Pinpoint the cell where the given text exists, returning its [X, Y] midpoint coordinate. 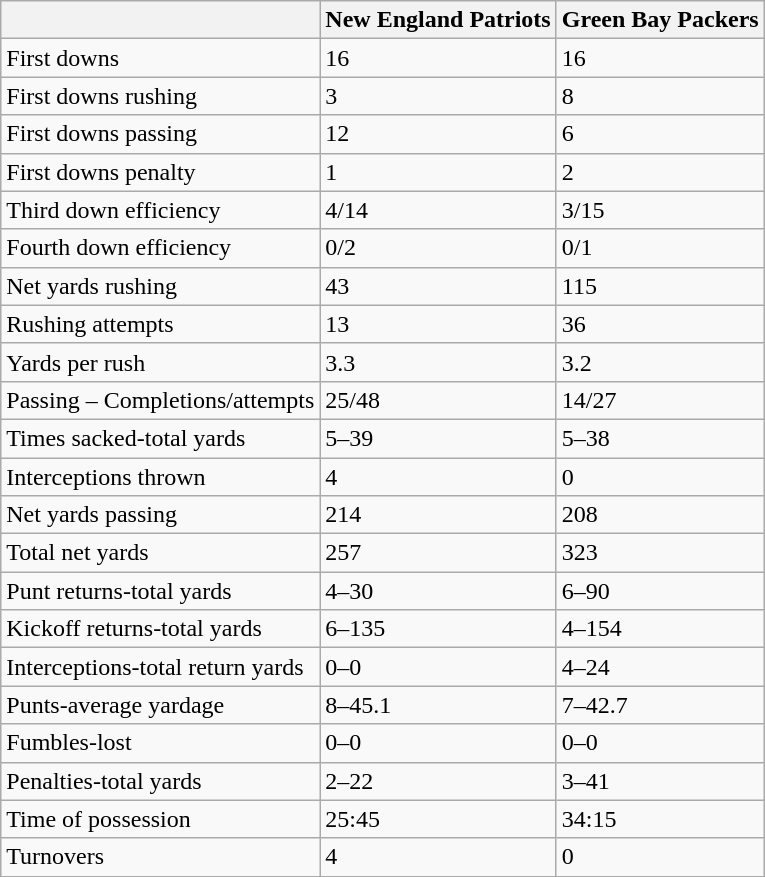
8 [660, 96]
12 [438, 134]
Third down efficiency [160, 210]
13 [438, 324]
0/2 [438, 248]
Net yards rushing [160, 286]
First downs penalty [160, 172]
6–135 [438, 629]
3.3 [438, 362]
3 [438, 96]
Kickoff returns-total yards [160, 629]
6 [660, 134]
8–45.1 [438, 705]
Yards per rush [160, 362]
Penalties-total yards [160, 781]
4–154 [660, 629]
2 [660, 172]
25:45 [438, 819]
2–22 [438, 781]
Turnovers [160, 857]
3–41 [660, 781]
First downs rushing [160, 96]
Time of possession [160, 819]
Total net yards [160, 553]
4–30 [438, 591]
4/14 [438, 210]
214 [438, 515]
Fumbles-lost [160, 743]
14/27 [660, 400]
43 [438, 286]
323 [660, 553]
7–42.7 [660, 705]
34:15 [660, 819]
208 [660, 515]
3.2 [660, 362]
Green Bay Packers [660, 20]
Passing – Completions/attempts [160, 400]
Times sacked-total yards [160, 438]
3/15 [660, 210]
First downs [160, 58]
25/48 [438, 400]
257 [438, 553]
4–24 [660, 667]
Interceptions-total return yards [160, 667]
5–38 [660, 438]
5–39 [438, 438]
0/1 [660, 248]
Fourth down efficiency [160, 248]
Punts-average yardage [160, 705]
1 [438, 172]
First downs passing [160, 134]
Rushing attempts [160, 324]
New England Patriots [438, 20]
Punt returns-total yards [160, 591]
115 [660, 286]
Net yards passing [160, 515]
6–90 [660, 591]
Interceptions thrown [160, 477]
36 [660, 324]
